Output the (X, Y) coordinate of the center of the cell containing the given text.  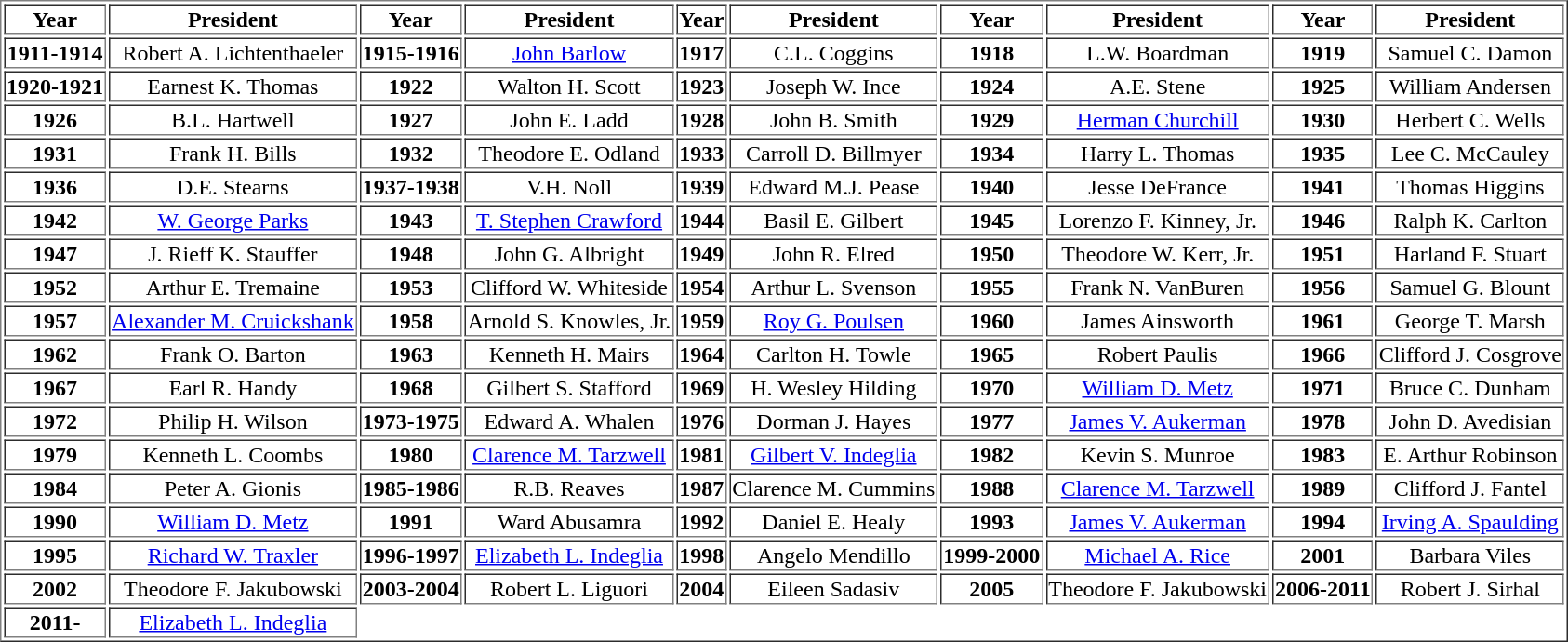
Kenneth H. Mairs (569, 354)
1977 (991, 421)
2011- (55, 622)
1967 (55, 387)
Earnest K. Thomas (233, 86)
John E. Ladd (569, 119)
Frank H. Bills (233, 153)
L.W. Boardman (1157, 52)
1922 (411, 86)
Bruce C. Dunham (1470, 387)
1925 (1322, 86)
J. Rieff K. Stauffer (233, 253)
Harland F. Stuart (1470, 253)
1934 (991, 153)
1962 (55, 354)
1961 (1322, 320)
Robert Paulis (1157, 354)
2006-2011 (1322, 588)
Roy G. Poulsen (833, 320)
1936 (55, 186)
Lee C. McCauley (1470, 153)
1957 (55, 320)
2003-2004 (411, 588)
2002 (55, 588)
1928 (701, 119)
1946 (1322, 220)
James Ainsworth (1157, 320)
Walton H. Scott (569, 86)
1945 (991, 220)
Arthur E. Tremaine (233, 287)
1971 (1322, 387)
Theodore W. Kerr, Jr. (1157, 253)
Irving A. Spaulding (1470, 521)
1966 (1322, 354)
Clarence M. Cummins (833, 488)
Ralph K. Carlton (1470, 220)
1951 (1322, 253)
1918 (991, 52)
Edward M.J. Pease (833, 186)
Theodore E. Odland (569, 153)
1949 (701, 253)
Alexander M. Cruickshank (233, 320)
1972 (55, 421)
John G. Albright (569, 253)
Kenneth L. Coombs (233, 454)
H. Wesley Hilding (833, 387)
1927 (411, 119)
1999-2000 (991, 555)
1929 (991, 119)
Arthur L. Svenson (833, 287)
1950 (991, 253)
1956 (1322, 287)
1955 (991, 287)
Frank N. VanBuren (1157, 287)
1965 (991, 354)
Thomas Higgins (1470, 186)
1980 (411, 454)
1987 (701, 488)
1973-1975 (411, 421)
1992 (701, 521)
Barbara Viles (1470, 555)
2004 (701, 588)
1930 (1322, 119)
1960 (991, 320)
Robert J. Sirhal (1470, 588)
1915-1916 (411, 52)
1919 (1322, 52)
1932 (411, 153)
1969 (701, 387)
1990 (55, 521)
2005 (991, 588)
1978 (1322, 421)
William Andersen (1470, 86)
1981 (701, 454)
1984 (55, 488)
1991 (411, 521)
Edward A. Whalen (569, 421)
Ward Abusamra (569, 521)
1947 (55, 253)
1996-1997 (411, 555)
1983 (1322, 454)
1953 (411, 287)
Harry L. Thomas (1157, 153)
1948 (411, 253)
1954 (701, 287)
Lorenzo F. Kinney, Jr. (1157, 220)
Samuel G. Blount (1470, 287)
Robert A. Lichtenthaeler (233, 52)
1940 (991, 186)
John D. Avedisian (1470, 421)
1993 (991, 521)
1944 (701, 220)
Carroll D. Billmyer (833, 153)
1952 (55, 287)
1998 (701, 555)
A.E. Stene (1157, 86)
Peter A. Gionis (233, 488)
Herman Churchill (1157, 119)
1988 (991, 488)
1941 (1322, 186)
1995 (55, 555)
Herbert C. Wells (1470, 119)
Arnold S. Knowles, Jr. (569, 320)
1935 (1322, 153)
Robert L. Liguori (569, 588)
1982 (991, 454)
Angelo Mendillo (833, 555)
Earl R. Handy (233, 387)
Samuel C. Damon (1470, 52)
C.L. Coggins (833, 52)
Jesse DeFrance (1157, 186)
B.L. Hartwell (233, 119)
Carlton H. Towle (833, 354)
D.E. Stearns (233, 186)
1931 (55, 153)
Clifford J. Cosgrove (1470, 354)
Daniel E. Healy (833, 521)
T. Stephen Crawford (569, 220)
Clifford W. Whiteside (569, 287)
John R. Elred (833, 253)
1976 (701, 421)
1943 (411, 220)
1994 (1322, 521)
1920-1921 (55, 86)
1924 (991, 86)
1933 (701, 153)
1979 (55, 454)
1942 (55, 220)
1917 (701, 52)
Gilbert V. Indeglia (833, 454)
Michael A. Rice (1157, 555)
John B. Smith (833, 119)
1985-1986 (411, 488)
1926 (55, 119)
1937-1938 (411, 186)
1968 (411, 387)
1923 (701, 86)
1959 (701, 320)
Basil E. Gilbert (833, 220)
1958 (411, 320)
Kevin S. Munroe (1157, 454)
W. George Parks (233, 220)
Dorman J. Hayes (833, 421)
Frank O. Barton (233, 354)
1989 (1322, 488)
Philip H. Wilson (233, 421)
Richard W. Traxler (233, 555)
Clifford J. Fantel (1470, 488)
R.B. Reaves (569, 488)
1911-1914 (55, 52)
Eileen Sadasiv (833, 588)
2001 (1322, 555)
1964 (701, 354)
George T. Marsh (1470, 320)
Joseph W. Ince (833, 86)
Gilbert S. Stafford (569, 387)
1970 (991, 387)
V.H. Noll (569, 186)
E. Arthur Robinson (1470, 454)
1939 (701, 186)
1963 (411, 354)
John Barlow (569, 52)
